Capture the cell that displays the provided text and extract its [x, y] central coordinate. 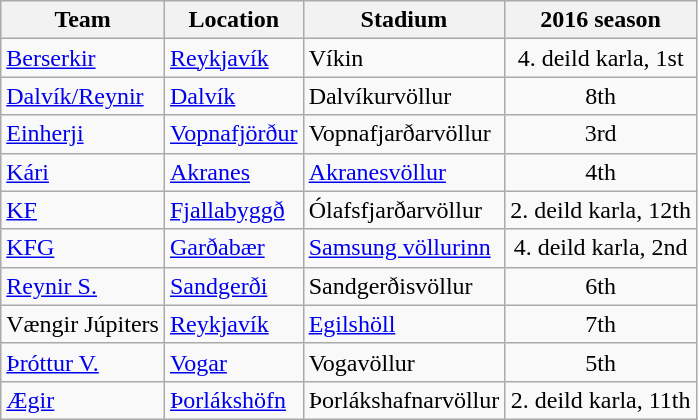
KFG [83, 248]
4. deild karla, 2nd [601, 248]
KF [83, 210]
Dalvíkurvöllur [404, 96]
4th [601, 172]
Vogar [234, 362]
8th [601, 96]
Einherji [83, 134]
Vopnafjörður [234, 134]
Team [83, 20]
Þorlákshöfn [234, 400]
Þróttur V. [83, 362]
2. deild karla, 11th [601, 400]
Þorlákshafnarvöllur [404, 400]
Berserkir [83, 58]
Vopnafjarðarvöllur [404, 134]
Egilshöll [404, 324]
Location [234, 20]
Ólafsfjarðarvöllur [404, 210]
Dalvík/Reynir [83, 96]
Ægir [83, 400]
Sandgerðisvöllur [404, 286]
Reynir S. [83, 286]
4. deild karla, 1st [601, 58]
6th [601, 286]
Samsung völlurinn [404, 248]
Sandgerði [234, 286]
Akranesvöllur [404, 172]
Garðabær [234, 248]
3rd [601, 134]
Vængir Júpiters [83, 324]
Vogavöllur [404, 362]
Dalvík [234, 96]
Fjallabyggð [234, 210]
Víkin [404, 58]
7th [601, 324]
5th [601, 362]
2. deild karla, 12th [601, 210]
2016 season [601, 20]
Kári [83, 172]
Stadium [404, 20]
Akranes [234, 172]
